Extract the (x, y) coordinate from the center of the cell holding the provided text.  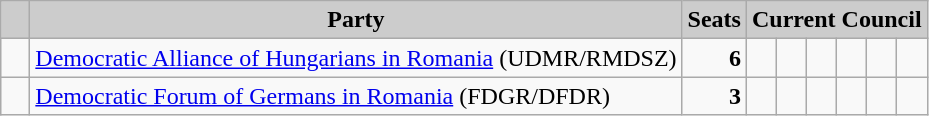
Party (356, 20)
Democratic Forum of Germans in Romania (FDGR/DFDR) (356, 96)
Current Council (836, 20)
3 (714, 96)
Democratic Alliance of Hungarians in Romania (UDMR/RMDSZ) (356, 58)
Seats (714, 20)
6 (714, 58)
